Provide the (x, y) coordinate of the cell's center where the given text is located.  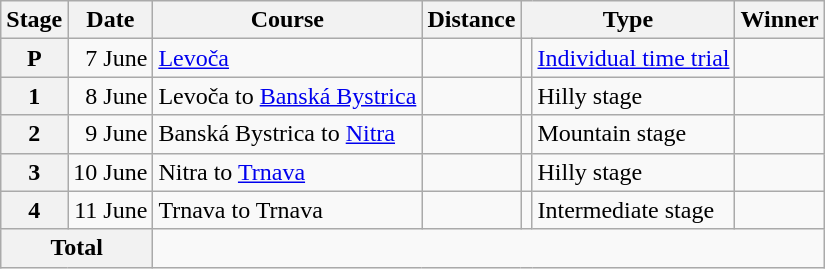
2 (34, 134)
10 June (110, 172)
1 (34, 96)
Nitra to Trnava (288, 172)
P (34, 58)
Total (77, 248)
3 (34, 172)
Winner (780, 20)
4 (34, 210)
11 June (110, 210)
Date (110, 20)
9 June (110, 134)
Individual time trial (634, 58)
Distance (472, 20)
Banská Bystrica to Nitra (288, 134)
8 June (110, 96)
Levoča (288, 58)
Stage (34, 20)
Course (288, 20)
Levoča to Banská Bystrica (288, 96)
7 June (110, 58)
Type (628, 20)
Intermediate stage (634, 210)
Mountain stage (634, 134)
Trnava to Trnava (288, 210)
